From the cell containing the given text, extract its center point as (x, y) coordinate. 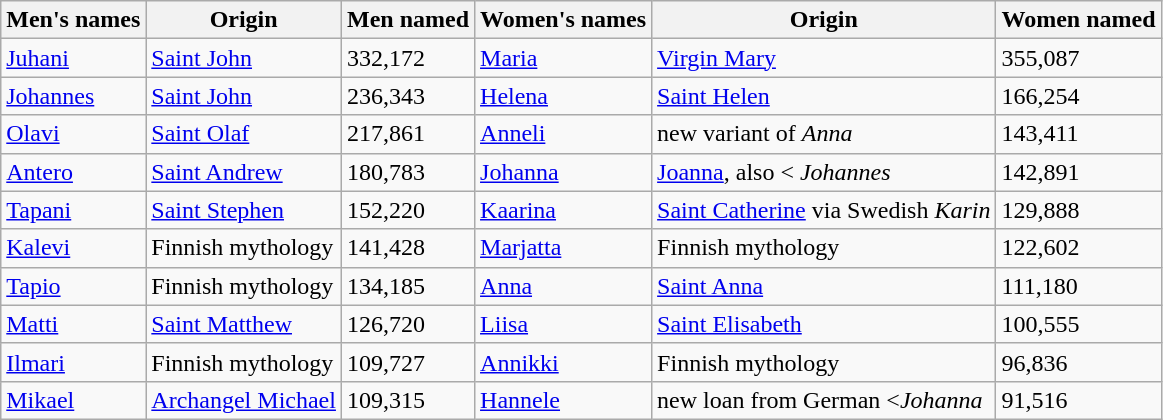
91,516 (1078, 400)
Archangel Michael (244, 400)
Matti (74, 324)
new loan from German <Johanna (824, 400)
Helena (564, 96)
143,411 (1078, 134)
Saint Helen (824, 96)
Saint Matthew (244, 324)
Tapio (74, 286)
Hannele (564, 400)
Saint Elisabeth (824, 324)
166,254 (1078, 96)
Anneli (564, 134)
Ilmari (74, 362)
Tapani (74, 210)
Saint Catherine via Swedish Karin (824, 210)
Virgin Mary (824, 58)
96,836 (1078, 362)
Juhani (74, 58)
Men named (408, 20)
Women named (1078, 20)
122,602 (1078, 248)
Anna (564, 286)
Marjatta (564, 248)
Kalevi (74, 248)
152,220 (408, 210)
Saint Stephen (244, 210)
134,185 (408, 286)
new variant of Anna (824, 134)
217,861 (408, 134)
Mikael (74, 400)
Johannes (74, 96)
Johanna (564, 172)
Joanna, also < Johannes (824, 172)
126,720 (408, 324)
Saint Olaf (244, 134)
142,891 (1078, 172)
Maria (564, 58)
109,315 (408, 400)
236,343 (408, 96)
Women's names (564, 20)
Annikki (564, 362)
180,783 (408, 172)
Olavi (74, 134)
Saint Anna (824, 286)
Liisa (564, 324)
129,888 (1078, 210)
Kaarina (564, 210)
100,555 (1078, 324)
Men's names (74, 20)
332,172 (408, 58)
111,180 (1078, 286)
Antero (74, 172)
Saint Andrew (244, 172)
355,087 (1078, 58)
141,428 (408, 248)
109,727 (408, 362)
